For the text-containing cell, return its midpoint in [X, Y] coordinate format. 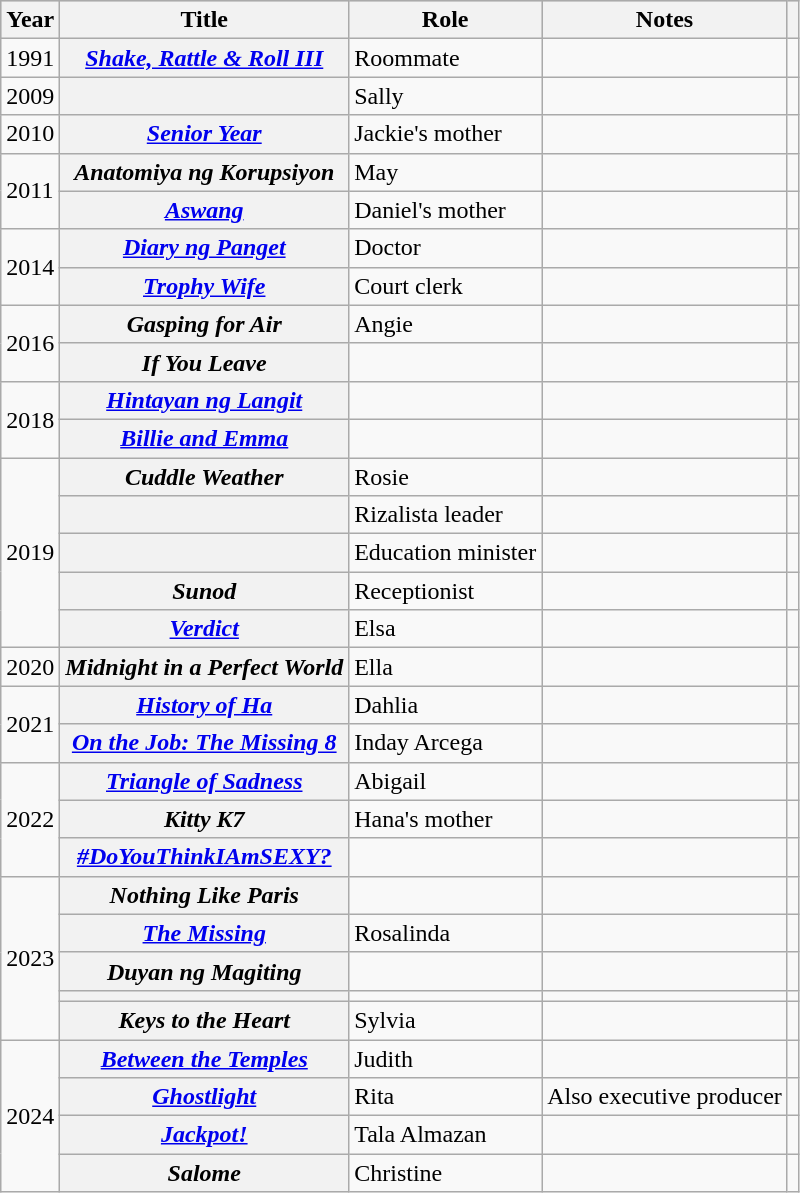
Elsa [446, 629]
Anatomiya ng Korupsiyon [204, 172]
Angie [446, 324]
2020 [30, 667]
Hana's mother [446, 819]
Rosalinda [446, 933]
History of Ha [204, 705]
Year [30, 20]
Duyan ng Magiting [204, 971]
Sylvia [446, 1020]
Inday Arcega [446, 743]
Midnight in a Perfect World [204, 667]
2021 [30, 724]
Doctor [446, 248]
Jackpot! [204, 1135]
2024 [30, 1116]
Dahlia [446, 705]
Also executive producer [665, 1097]
2014 [30, 267]
Sunod [204, 591]
Rosie [446, 477]
Daniel's mother [446, 210]
Keys to the Heart [204, 1020]
2022 [30, 819]
Ghostlight [204, 1097]
Sally [446, 96]
Jackie's mother [446, 134]
Court clerk [446, 286]
Roommate [446, 58]
Notes [665, 20]
Gasping for Air [204, 324]
Shake, Rattle & Roll III [204, 58]
Title [204, 20]
1991 [30, 58]
2009 [30, 96]
Rita [446, 1097]
Nothing Like Paris [204, 895]
Receptionist [446, 591]
2018 [30, 419]
Aswang [204, 210]
Ella [446, 667]
#DoYouThinkIAmSEXY? [204, 857]
2011 [30, 191]
Tala Almazan [446, 1135]
Salome [204, 1173]
Role [446, 20]
2019 [30, 553]
Trophy Wife [204, 286]
Verdict [204, 629]
2016 [30, 343]
Abigail [446, 781]
Senior Year [204, 134]
Education minister [446, 553]
Kitty K7 [204, 819]
The Missing [204, 933]
Christine [446, 1173]
May [446, 172]
Judith [446, 1059]
2023 [30, 958]
Hintayan ng Langit [204, 400]
Triangle of Sadness [204, 781]
Between the Temples [204, 1059]
2010 [30, 134]
Billie and Emma [204, 438]
If You Leave [204, 362]
Rizalista leader [446, 515]
Cuddle Weather [204, 477]
On the Job: The Missing 8 [204, 743]
Diary ng Panget [204, 248]
